Detect which cell encompasses the target text, then output its [x, y] center coordinate. 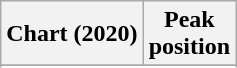
Peakposition [189, 34]
Chart (2020) [72, 34]
